Pinpoint the cell where the given text exists, returning its (x, y) midpoint coordinate. 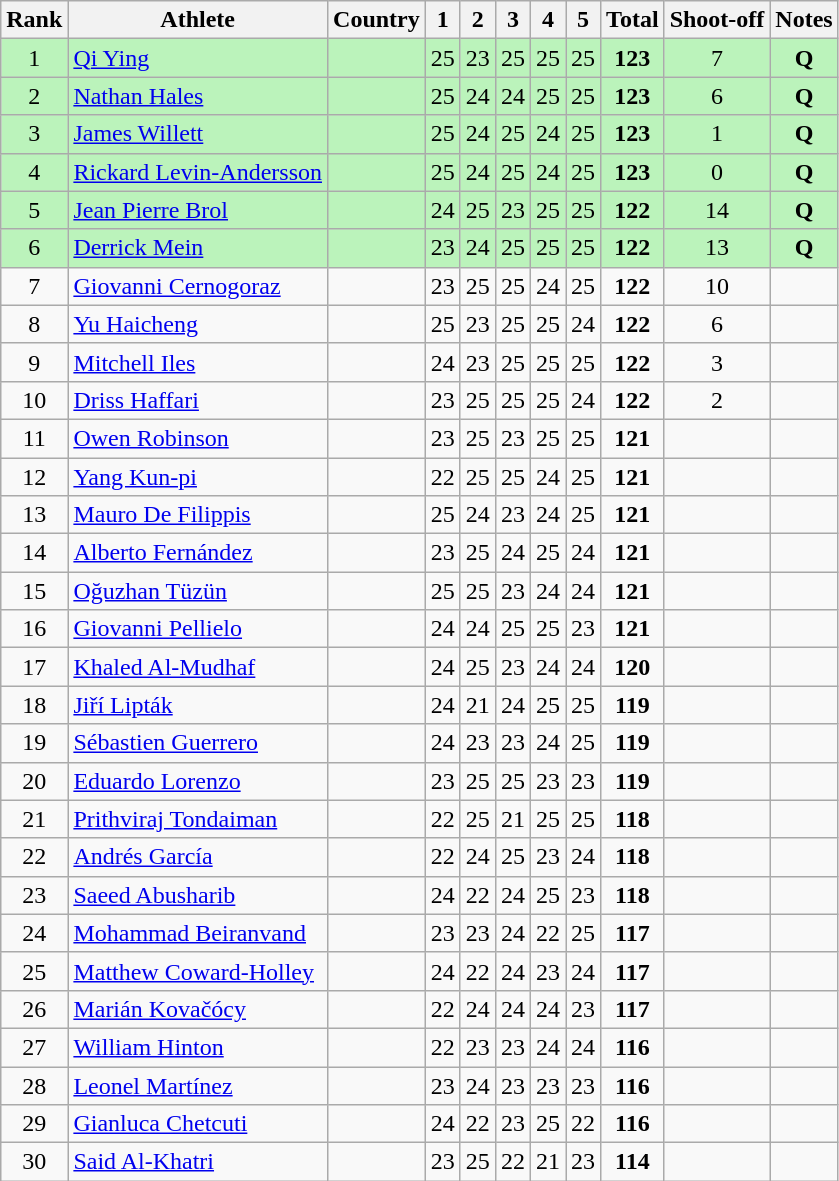
Gianluca Chetcuti (198, 1124)
Eduardo Lorenzo (198, 781)
Giovanni Pellielo (198, 629)
27 (34, 1047)
20 (34, 781)
Matthew Coward-Holley (198, 971)
Prithviraj Tondaiman (198, 819)
Mauro De Filippis (198, 515)
Mohammad Beiranvand (198, 933)
Rickard Levin-Andersson (198, 172)
Driss Haffari (198, 400)
William Hinton (198, 1047)
Owen Robinson (198, 438)
19 (34, 743)
Alberto Fernández (198, 553)
Country (377, 20)
Shoot-off (717, 20)
Derrick Mein (198, 248)
120 (633, 667)
0 (717, 172)
Andrés García (198, 857)
18 (34, 705)
Giovanni Cernogoraz (198, 286)
Oğuzhan Tüzün (198, 591)
Jean Pierre Brol (198, 210)
12 (34, 477)
Qi Ying (198, 58)
Said Al-Khatri (198, 1162)
8 (34, 324)
16 (34, 629)
Nathan Hales (198, 96)
30 (34, 1162)
9 (34, 362)
15 (34, 591)
114 (633, 1162)
26 (34, 1009)
Total (633, 20)
Saeed Abusharib (198, 895)
28 (34, 1085)
Yu Haicheng (198, 324)
Mitchell Iles (198, 362)
29 (34, 1124)
Athlete (198, 20)
Notes (804, 20)
Yang Kun-pi (198, 477)
Leonel Martínez (198, 1085)
Jiří Lipták (198, 705)
James Willett (198, 134)
Khaled Al-Mudhaf (198, 667)
11 (34, 438)
Rank (34, 20)
17 (34, 667)
Sébastien Guerrero (198, 743)
Marián Kovačócy (198, 1009)
